Return [X, Y] of the center of cell containing provided text 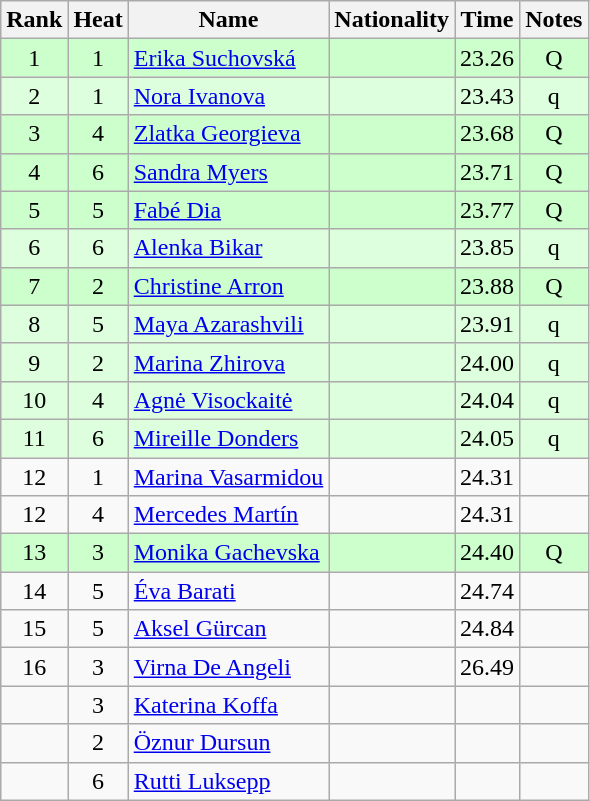
23.68 [488, 134]
Nora Ivanova [228, 96]
16 [34, 667]
Monika Gachevska [228, 553]
8 [34, 324]
23.26 [488, 58]
23.88 [488, 286]
23.43 [488, 96]
24.40 [488, 553]
Nationality [392, 20]
Aksel Gürcan [228, 629]
Mireille Donders [228, 438]
11 [34, 438]
Christine Arron [228, 286]
Zlatka Georgieva [228, 134]
24.84 [488, 629]
Time [488, 20]
24.74 [488, 591]
24.00 [488, 362]
Virna De Angeli [228, 667]
23.91 [488, 324]
Agnė Visockaitė [228, 400]
Marina Vasarmidou [228, 477]
Rank [34, 20]
24.05 [488, 438]
14 [34, 591]
Mercedes Martín [228, 515]
Sandra Myers [228, 172]
Notes [554, 20]
15 [34, 629]
26.49 [488, 667]
23.71 [488, 172]
Fabé Dia [228, 210]
24.04 [488, 400]
Erika Suchovská [228, 58]
9 [34, 362]
Heat [98, 20]
Marina Zhirova [228, 362]
13 [34, 553]
Rutti Luksepp [228, 781]
7 [34, 286]
Maya Azarashvili [228, 324]
Katerina Koffa [228, 705]
10 [34, 400]
23.77 [488, 210]
Öznur Dursun [228, 743]
Alenka Bikar [228, 248]
23.85 [488, 248]
Name [228, 20]
Éva Barati [228, 591]
